Provide the (x, y) coordinate of the cell's center where the given text is located.  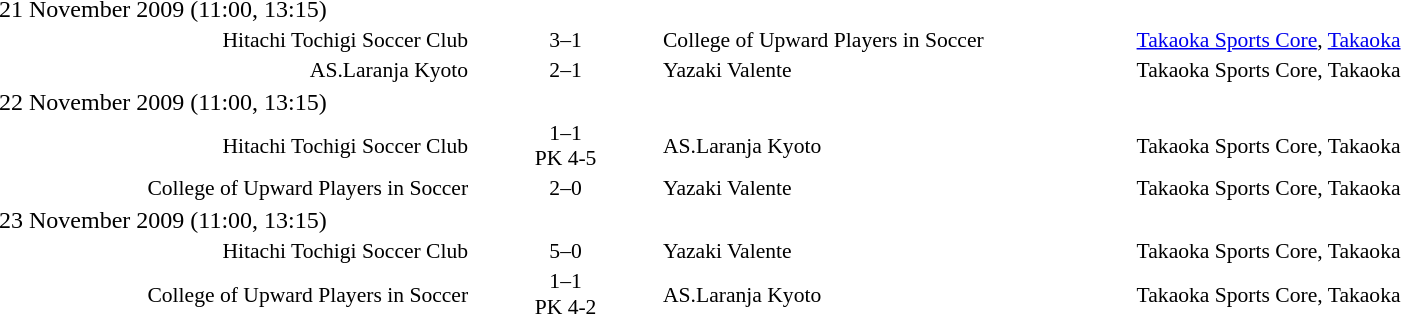
College of Upward Players in Soccer (897, 40)
AS.Laranja Kyoto (897, 145)
3–1 (566, 40)
2–1 (566, 70)
5–0 (566, 251)
1–1PK 4-5 (566, 145)
2–0 (566, 188)
